Return (X, Y) of the center of cell containing provided text 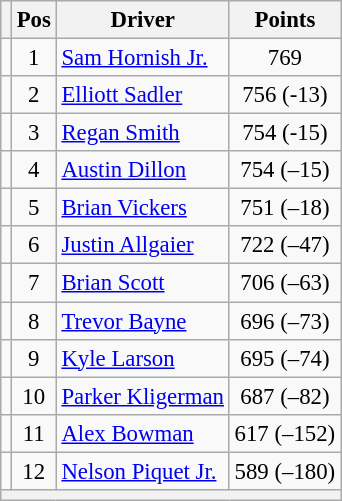
10 (34, 396)
756 (-13) (284, 95)
11 (34, 433)
Brian Scott (142, 283)
769 (284, 58)
696 (–73) (284, 321)
754 (-15) (284, 133)
1 (34, 58)
Elliott Sadler (142, 95)
Regan Smith (142, 133)
8 (34, 321)
Points (284, 20)
754 (–15) (284, 170)
4 (34, 170)
Driver (142, 20)
589 (–180) (284, 471)
5 (34, 208)
Brian Vickers (142, 208)
Austin Dillon (142, 170)
2 (34, 95)
Justin Allgaier (142, 245)
Pos (34, 20)
Nelson Piquet Jr. (142, 471)
Trevor Bayne (142, 321)
Alex Bowman (142, 433)
12 (34, 471)
Kyle Larson (142, 358)
695 (–74) (284, 358)
6 (34, 245)
706 (–63) (284, 283)
617 (–152) (284, 433)
Parker Kligerman (142, 396)
751 (–18) (284, 208)
722 (–47) (284, 245)
3 (34, 133)
7 (34, 283)
Sam Hornish Jr. (142, 58)
687 (–82) (284, 396)
9 (34, 358)
